For the text-containing cell, return its midpoint in [X, Y] coordinate format. 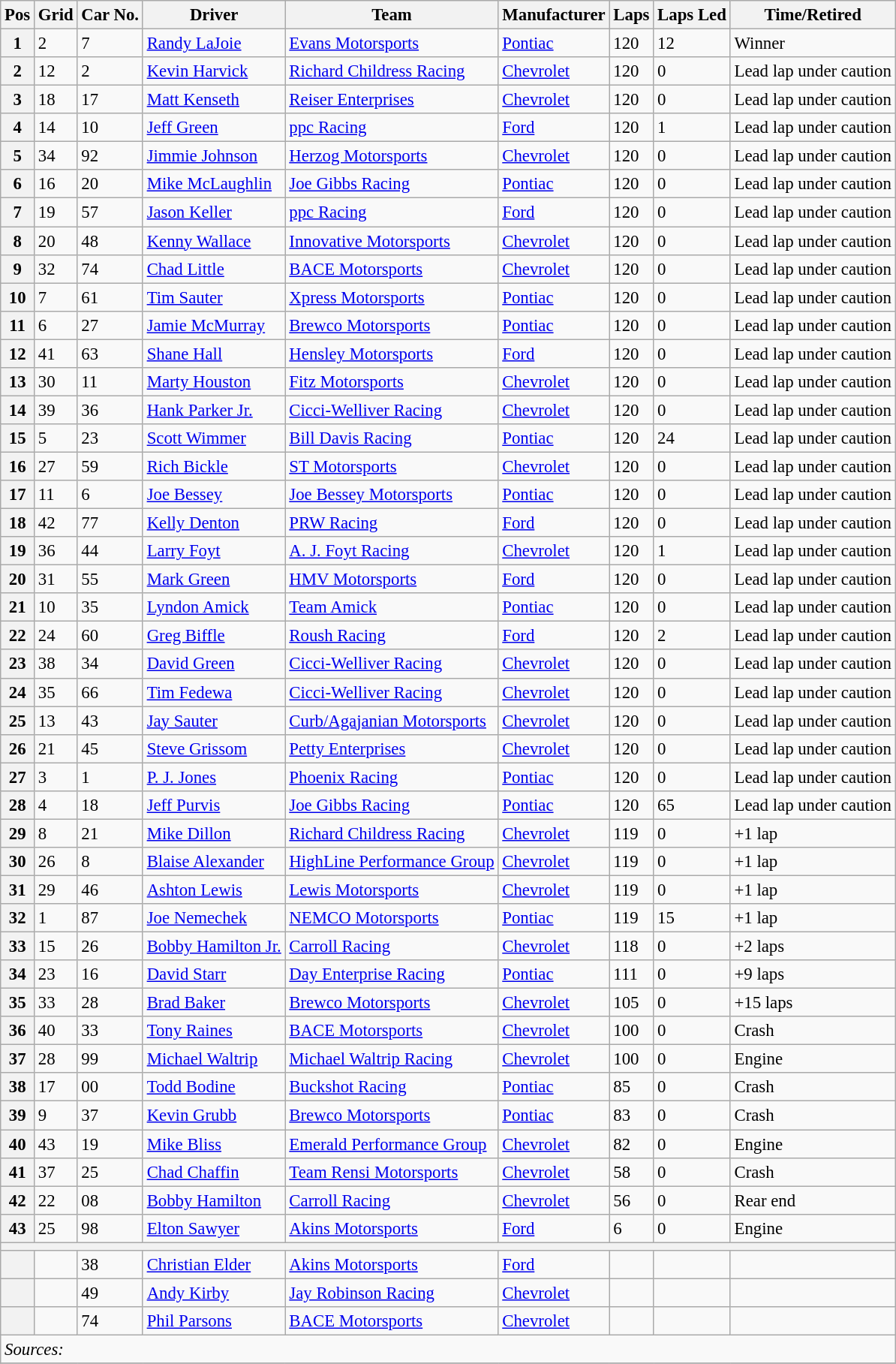
65 [692, 805]
Michael Waltrip Racing [392, 1059]
Jason Keller [214, 212]
Tim Sauter [214, 297]
00 [110, 1088]
118 [632, 947]
Joe Bessey Motorsports [392, 495]
Jamie McMurray [214, 325]
111 [632, 974]
Larry Foyt [214, 551]
59 [110, 466]
58 [632, 1172]
Tony Raines [214, 1031]
Jimmie Johnson [214, 156]
NEMCO Motorsports [392, 918]
Steve Grissom [214, 748]
David Green [214, 664]
83 [632, 1116]
HMV Motorsports [392, 580]
66 [110, 692]
Shane Hall [214, 354]
Day Enterprise Racing [392, 974]
Team [392, 15]
Bill Davis Racing [392, 438]
P. J. Jones [214, 777]
Todd Bodine [214, 1088]
David Starr [214, 974]
Jay Sauter [214, 721]
63 [110, 354]
87 [110, 918]
Brad Baker [214, 1003]
Blaise Alexander [214, 862]
Team Amick [392, 607]
55 [110, 580]
Emerald Performance Group [392, 1144]
Hank Parker Jr. [214, 410]
Manufacturer [554, 15]
Fitz Motorsports [392, 382]
Tim Fedewa [214, 692]
82 [632, 1144]
HighLine Performance Group [392, 862]
Christian Elder [214, 1265]
Winner [813, 44]
PRW Racing [392, 523]
ST Motorsports [392, 466]
Driver [214, 15]
Car No. [110, 15]
Hensley Motorsports [392, 354]
45 [110, 748]
Marty Houston [214, 382]
Mark Green [214, 580]
Chad Little [214, 269]
Ashton Lewis [214, 890]
Andy Kirby [214, 1293]
Evans Motorsports [392, 44]
Jay Robinson Racing [392, 1293]
Petty Enterprises [392, 748]
Roush Racing [392, 636]
08 [110, 1200]
Laps [632, 15]
Mike McLaughlin [214, 184]
Kevin Harvick [214, 71]
56 [632, 1200]
48 [110, 241]
Team Rensi Motorsports [392, 1172]
+2 laps [813, 947]
44 [110, 551]
77 [110, 523]
Mike Dillon [214, 833]
60 [110, 636]
Jeff Purvis [214, 805]
Innovative Motorsports [392, 241]
85 [632, 1088]
105 [632, 1003]
Joe Bessey [214, 495]
Kelly Denton [214, 523]
Phoenix Racing [392, 777]
49 [110, 1293]
Jeff Green [214, 128]
Buckshot Racing [392, 1088]
Scott Wimmer [214, 438]
Kenny Wallace [214, 241]
Greg Biffle [214, 636]
Rich Bickle [214, 466]
Kevin Grubb [214, 1116]
98 [110, 1228]
46 [110, 890]
Mike Bliss [214, 1144]
Randy LaJoie [214, 44]
Phil Parsons [214, 1321]
Curb/Agajanian Motorsports [392, 721]
Xpress Motorsports [392, 297]
Chad Chaffin [214, 1172]
Lyndon Amick [214, 607]
Grid [56, 15]
Reiser Enterprises [392, 100]
Lewis Motorsports [392, 890]
92 [110, 156]
57 [110, 212]
Bobby Hamilton Jr. [214, 947]
Time/Retired [813, 15]
Michael Waltrip [214, 1059]
Matt Kenseth [214, 100]
+15 laps [813, 1003]
Bobby Hamilton [214, 1200]
Joe Nemechek [214, 918]
Sources: [448, 1349]
+9 laps [813, 974]
99 [110, 1059]
A. J. Foyt Racing [392, 551]
Pos [18, 15]
61 [110, 297]
Elton Sawyer [214, 1228]
Rear end [813, 1200]
Laps Led [692, 15]
Herzog Motorsports [392, 156]
